From the cell containing the given text, extract its center point as (x, y) coordinate. 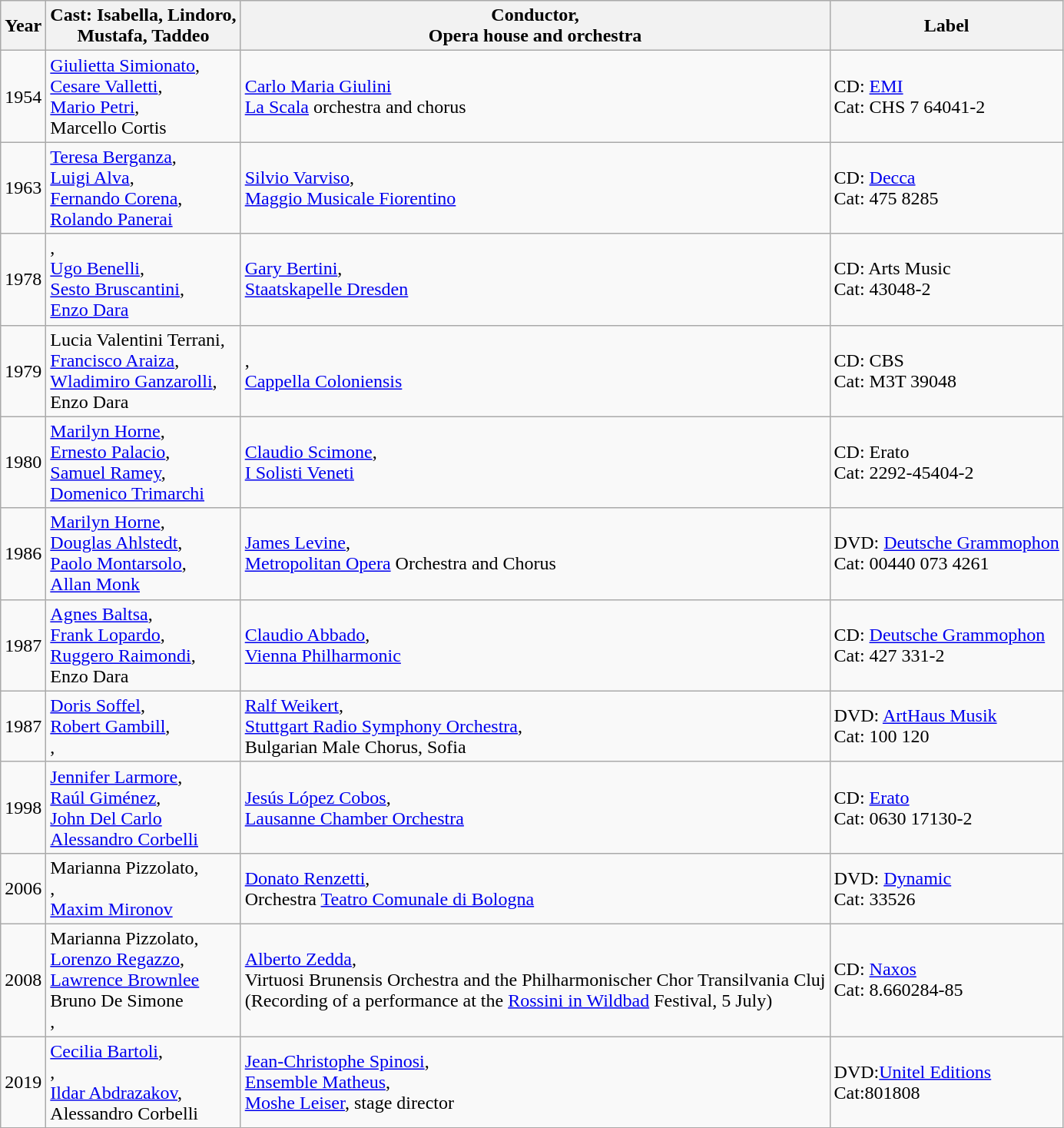
1979 (23, 370)
DVD: ArtHaus MusikCat: 100 120 (946, 726)
Marianna Pizzolato,,Maxim Mironov (143, 888)
Claudio Scimone,I Solisti Veneti (535, 463)
1978 (23, 280)
CD: Deutsche GrammophonCat: 427 331-2 (946, 645)
Cast: Isabella, Lindoro,Mustafa, Taddeo (143, 26)
2008 (23, 980)
CD: Arts MusicCat: 43048-2 (946, 280)
CD: DeccaCat: 475 8285 (946, 187)
Doris Soffel,Robert Gambill,, (143, 726)
Cecilia Bartoli,,Ildar Abdrazakov,Alessandro Corbelli (143, 1082)
DVD: Deutsche GrammophonCat: 00440 073 4261 (946, 553)
Jesús López Cobos,Lausanne Chamber Orchestra (535, 807)
Marilyn Horne,Ernesto Palacio,Samuel Ramey,Domenico Trimarchi (143, 463)
DVD:Unitel EditionsCat:801808 (946, 1082)
2006 (23, 888)
Donato Renzetti, Orchestra Teatro Comunale di Bologna (535, 888)
Silvio Varviso,Maggio Musicale Fiorentino (535, 187)
Marianna Pizzolato,Lorenzo Regazzo,Lawrence BrownleeBruno De Simone, (143, 980)
1980 (23, 463)
CD: CBSCat: M3T 39048 (946, 370)
,Cappella Coloniensis (535, 370)
1954 (23, 97)
CD: NaxosCat: 8.660284-85 (946, 980)
Ralf Weikert,Stuttgart Radio Symphony Orchestra,Bulgarian Male Chorus, Sofia (535, 726)
, Ugo Benelli,Sesto Bruscantini,Enzo Dara (143, 280)
Label (946, 26)
Conductor,Opera house and orchestra (535, 26)
1986 (23, 553)
Year (23, 26)
Carlo Maria Giulini La Scala orchestra and chorus (535, 97)
Jean-Christophe Spinosi,Ensemble Matheus,Moshe Leiser, stage director (535, 1082)
James Levine,Metropolitan Opera Orchestra and Chorus (535, 553)
Lucia Valentini Terrani,Francisco Araiza,Wladimiro Ganzarolli,Enzo Dara (143, 370)
2019 (23, 1082)
CD: EratoCat: 0630 17130-2 (946, 807)
Marilyn Horne,Douglas Ahlstedt,Paolo Montarsolo,Allan Monk (143, 553)
Agnes Baltsa,Frank Lopardo,Ruggero Raimondi,Enzo Dara (143, 645)
Jennifer Larmore,Raúl Giménez,John Del CarloAlessandro Corbelli (143, 807)
1998 (23, 807)
Gary Bertini,Staatskapelle Dresden (535, 280)
1963 (23, 187)
CD: EMI Cat: CHS 7 64041-2 (946, 97)
CD: EratoCat: 2292-45404-2 (946, 463)
DVD: DynamicCat: 33526 (946, 888)
Giulietta Simionato, Cesare Valletti,Mario Petri,Marcello Cortis (143, 97)
Claudio Abbado,Vienna Philharmonic (535, 645)
Teresa Berganza,Luigi Alva, Fernando Corena,Rolando Panerai (143, 187)
